Locate the cell with the specified text and output its (X, Y) center coordinate. 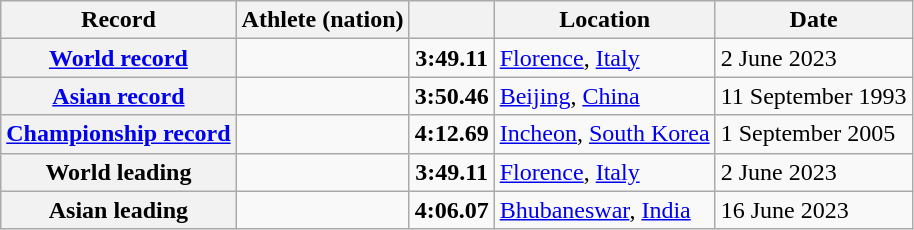
Beijing, China (604, 96)
Athlete (nation) (322, 20)
4:06.07 (452, 210)
Date (814, 20)
Championship record (118, 134)
World leading (118, 172)
16 June 2023 (814, 210)
Record (118, 20)
Incheon, South Korea (604, 134)
1 September 2005 (814, 134)
11 September 1993 (814, 96)
Bhubaneswar, India (604, 210)
3:50.46 (452, 96)
Asian record (118, 96)
Asian leading (118, 210)
Location (604, 20)
World record (118, 58)
4:12.69 (452, 134)
